Return (X, Y) of the center of cell containing provided text 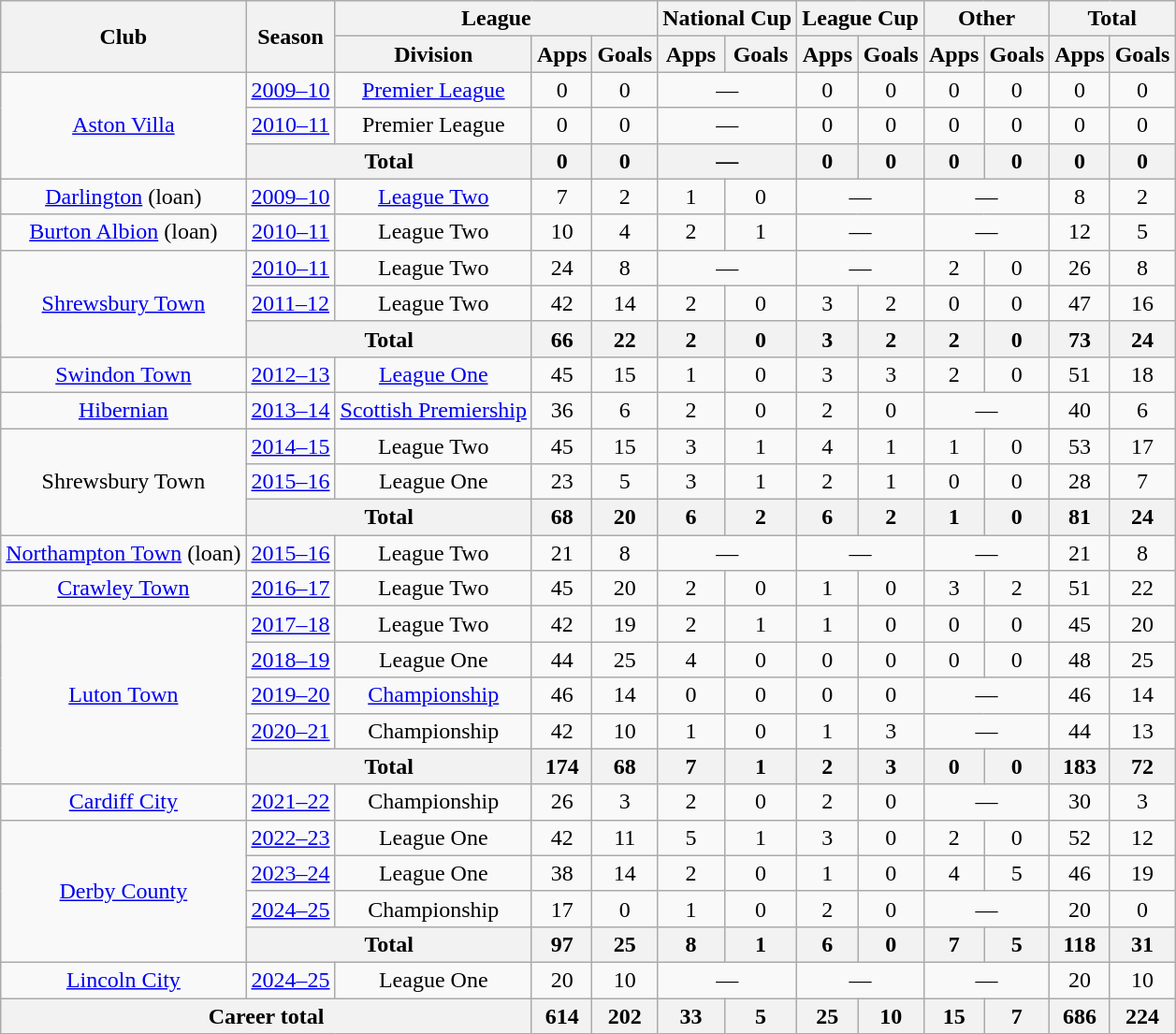
202 (625, 1015)
118 (1080, 944)
16 (1142, 303)
Scottish Premiership (433, 410)
Luton Town (123, 695)
11 (625, 837)
2011–12 (290, 303)
Hibernian (123, 410)
Swindon Town (123, 374)
614 (561, 1015)
League (496, 19)
2021–22 (290, 802)
183 (1080, 766)
2017–18 (290, 624)
2012–13 (290, 374)
33 (691, 1015)
2014–15 (290, 446)
23 (561, 482)
36 (561, 410)
Lincoln City (123, 980)
Crawley Town (123, 589)
2016–17 (290, 589)
Other (986, 19)
47 (1080, 303)
30 (1080, 802)
224 (1142, 1015)
72 (1142, 766)
18 (1142, 374)
Derby County (123, 891)
48 (1080, 660)
31 (1142, 944)
28 (1080, 482)
Darlington (loan) (123, 197)
2019–20 (290, 695)
97 (561, 944)
73 (1080, 339)
40 (1080, 410)
Northampton Town (loan) (123, 553)
686 (1080, 1015)
174 (561, 766)
13 (1142, 731)
Division (433, 54)
Aston Villa (123, 125)
Burton Albion (loan) (123, 232)
2022–23 (290, 837)
National Cup (728, 19)
52 (1080, 837)
Cardiff City (123, 802)
2020–21 (290, 731)
Season (290, 36)
66 (561, 339)
53 (1080, 446)
League Cup (861, 19)
38 (561, 873)
2018–19 (290, 660)
Career total (267, 1015)
2023–24 (290, 873)
81 (1080, 517)
2013–14 (290, 410)
Club (123, 36)
